Pinpoint the cell where the given text exists, returning its [X, Y] midpoint coordinate. 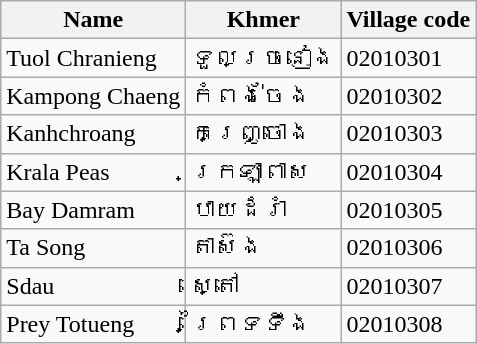
02010306 [408, 248]
02010301 [408, 58]
Krala Peas [94, 172]
ទួលច្រនៀង [264, 58]
បាយដំរាំ [264, 210]
កញ្ច្រោង [264, 134]
02010305 [408, 210]
02010307 [408, 286]
Khmer [264, 20]
Bay Damram [94, 210]
កំពង់ចែង [264, 96]
ក្រឡាពាស [264, 172]
Sdau [94, 286]
02010308 [408, 324]
Kampong Chaeng [94, 96]
02010304 [408, 172]
តាស៊ង [264, 248]
Name [94, 20]
Kanhchroang [94, 134]
Tuol Chranieng [94, 58]
02010302 [408, 96]
Village code [408, 20]
Prey Totueng [94, 324]
Ta Song [94, 248]
ស្តៅ [264, 286]
02010303 [408, 134]
ព្រៃទទឹង [264, 324]
